Return the [x, y] coordinate for the center point of the cell that contains the specified text.  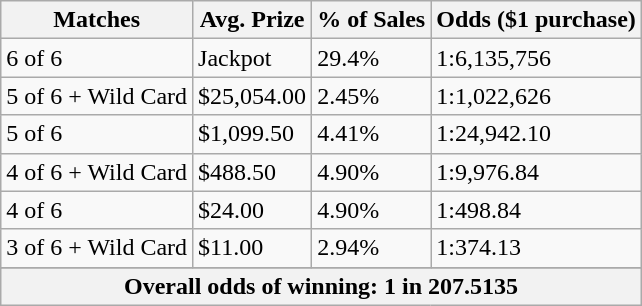
5 of 6 + Wild Card [97, 96]
Jackpot [252, 58]
4 of 6 + Wild Card [97, 172]
29.4% [372, 58]
Overall odds of winning: 1 in 207.5135 [322, 286]
% of Sales [372, 20]
5 of 6 [97, 134]
3 of 6 + Wild Card [97, 248]
6 of 6 [97, 58]
4 of 6 [97, 210]
$11.00 [252, 248]
1:24,942.10 [536, 134]
1:498.84 [536, 210]
1:1,022,626 [536, 96]
1:374.13 [536, 248]
$488.50 [252, 172]
1:9,976.84 [536, 172]
$1,099.50 [252, 134]
Matches [97, 20]
2.94% [372, 248]
2.45% [372, 96]
Odds ($1 purchase) [536, 20]
4.41% [372, 134]
$24.00 [252, 210]
$25,054.00 [252, 96]
1:6,135,756 [536, 58]
Avg. Prize [252, 20]
